Determine the (X, Y) coordinate at the center of the cell enclosing the given text.  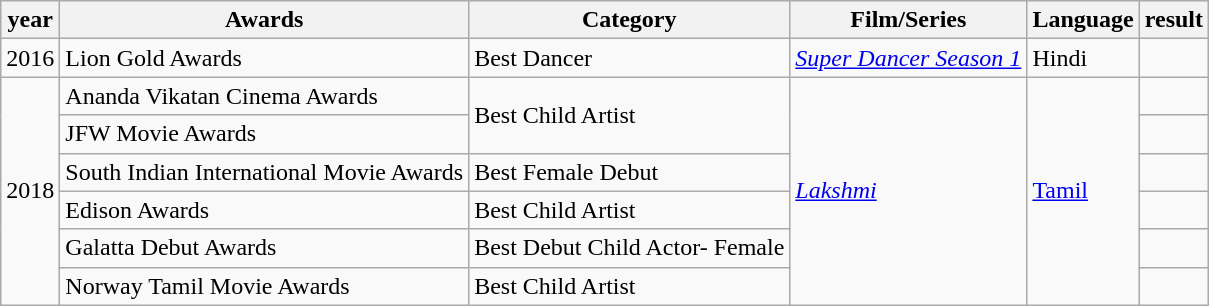
Best Debut Child Actor- Female (630, 248)
JFW Movie Awards (264, 134)
Film/Series (908, 20)
2018 (30, 191)
South Indian International Movie Awards (264, 172)
Awards (264, 20)
Ananda Vikatan Cinema Awards (264, 96)
Edison Awards (264, 210)
2016 (30, 58)
Lakshmi (908, 191)
Lion Gold Awards (264, 58)
Language (1083, 20)
Best Female Debut (630, 172)
Best Dancer (630, 58)
Galatta Debut Awards (264, 248)
Tamil (1083, 191)
Super Dancer Season 1 (908, 58)
Hindi (1083, 58)
Norway Tamil Movie Awards (264, 286)
Category (630, 20)
result (1174, 20)
year (30, 20)
